From the cell containing the given text, extract its center point as (x, y) coordinate. 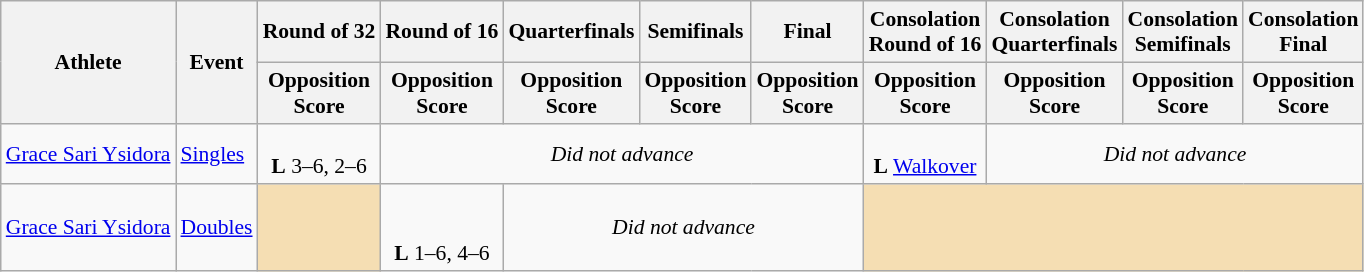
Quarterfinals (571, 32)
ConsolationFinal (1303, 32)
Semifinals (695, 32)
L 1–6, 4–6 (442, 228)
L 3–6, 2–6 (320, 154)
Round of 16 (442, 32)
Singles (217, 154)
Athlete (88, 62)
ConsolationRound of 16 (926, 32)
Round of 32 (320, 32)
L Walkover (926, 154)
ConsolationQuarterfinals (1054, 32)
Event (217, 62)
Final (807, 32)
ConsolationSemifinals (1182, 32)
Doubles (217, 228)
